From the cell containing the given text, extract its center point as (x, y) coordinate. 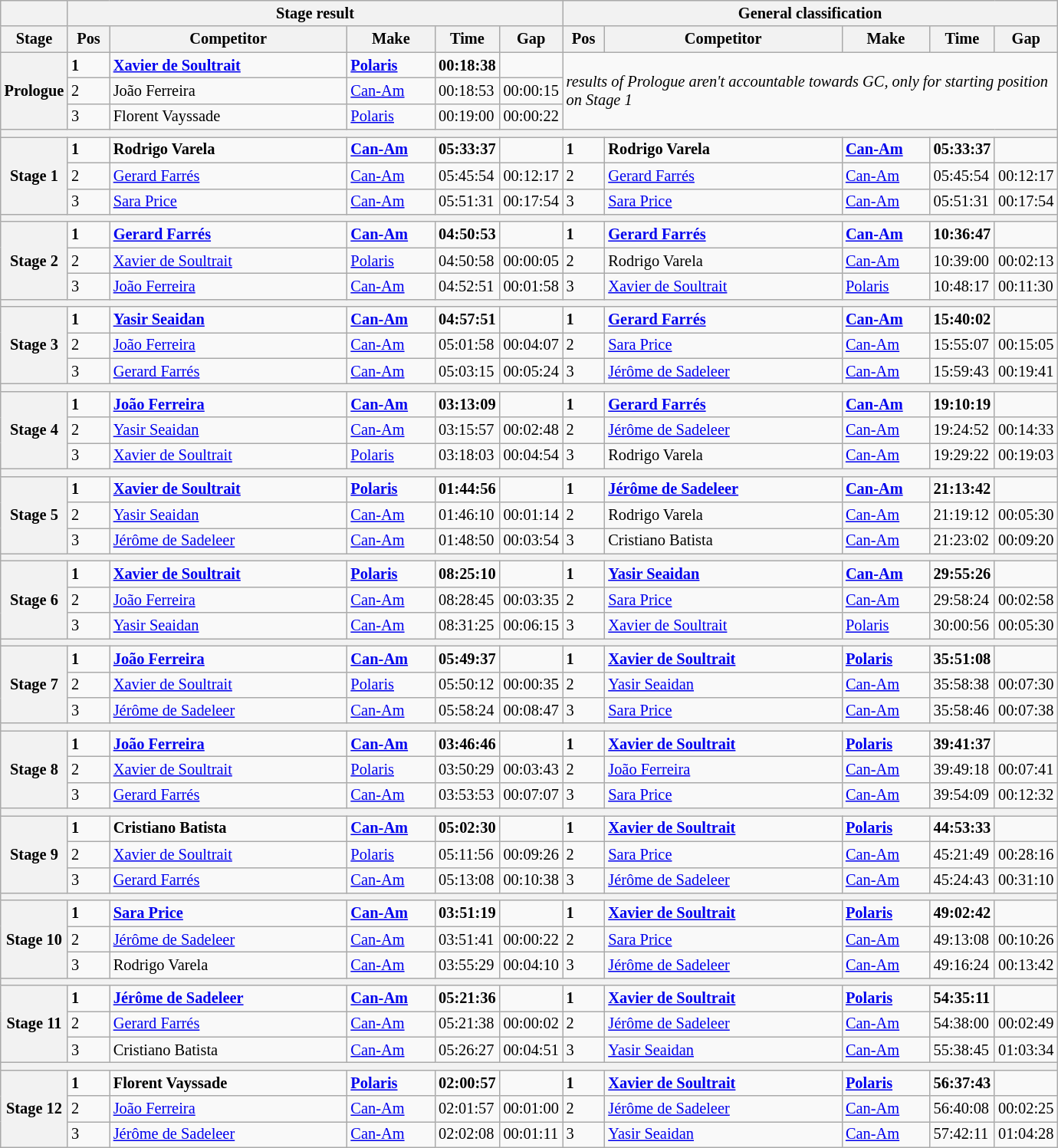
19:10:19 (962, 404)
35:58:46 (962, 710)
00:09:20 (1026, 541)
49:16:24 (962, 965)
Stage 8 (34, 770)
03:13:09 (467, 404)
Stage 2 (34, 261)
35:58:38 (962, 685)
00:31:10 (1026, 880)
00:01:14 (531, 515)
05:49:37 (467, 659)
00:11:30 (1026, 286)
00:12:32 (1026, 795)
29:55:26 (962, 574)
00:07:38 (1026, 710)
03:55:29 (467, 965)
00:01:58 (531, 286)
29:58:24 (962, 600)
Stage 12 (34, 1109)
00:19:41 (1026, 371)
00:02:13 (1026, 261)
00:00:02 (531, 1024)
05:11:56 (467, 854)
00:08:47 (531, 710)
00:09:26 (531, 854)
Stage (34, 39)
39:54:09 (962, 795)
01:04:28 (1026, 1134)
03:53:53 (467, 795)
08:28:45 (467, 600)
Stage 10 (34, 939)
00:19:00 (467, 117)
21:19:12 (962, 515)
02:02:08 (467, 1134)
05:58:24 (467, 710)
Stage 11 (34, 1025)
Stage 5 (34, 515)
00:00:35 (531, 685)
02:01:57 (467, 1109)
00:04:51 (531, 1050)
10:48:17 (962, 286)
19:29:22 (962, 456)
01:48:50 (467, 541)
08:31:25 (467, 626)
00:03:35 (531, 600)
Stage 3 (34, 345)
00:07:41 (1026, 769)
03:51:19 (467, 913)
03:51:41 (467, 939)
00:02:49 (1026, 1024)
Stage result (315, 13)
05:21:36 (467, 998)
21:13:42 (962, 489)
15:55:07 (962, 345)
00:00:15 (531, 90)
39:49:18 (962, 769)
Prologue (34, 90)
45:24:43 (962, 880)
05:01:58 (467, 345)
00:04:54 (531, 456)
57:42:11 (962, 1134)
04:57:51 (467, 320)
03:50:29 (467, 769)
00:15:05 (1026, 345)
04:50:53 (467, 235)
01:44:56 (467, 489)
00:01:00 (531, 1109)
00:07:07 (531, 795)
00:07:30 (1026, 685)
General classification (810, 13)
54:35:11 (962, 998)
05:03:15 (467, 371)
00:14:33 (1026, 430)
Stage 4 (34, 429)
54:38:00 (962, 1024)
00:05:24 (531, 371)
05:21:38 (467, 1024)
56:37:43 (962, 1083)
00:00:05 (531, 261)
00:18:53 (467, 90)
05:26:27 (467, 1050)
15:59:43 (962, 371)
08:25:10 (467, 574)
02:00:57 (467, 1083)
03:15:57 (467, 430)
05:50:12 (467, 685)
00:04:10 (531, 965)
04:50:58 (467, 261)
05:13:08 (467, 880)
Stage 7 (34, 684)
00:13:42 (1026, 965)
00:28:16 (1026, 854)
39:41:37 (962, 744)
00:02:48 (531, 430)
01:03:34 (1026, 1050)
00:04:07 (531, 345)
21:23:02 (962, 541)
00:03:54 (531, 541)
Stage 9 (34, 854)
Stage 1 (34, 175)
00:06:15 (531, 626)
01:46:10 (467, 515)
45:21:49 (962, 854)
00:10:38 (531, 880)
44:53:33 (962, 828)
00:02:58 (1026, 600)
05:02:30 (467, 828)
00:10:26 (1026, 939)
19:24:52 (962, 430)
00:19:03 (1026, 456)
04:52:51 (467, 286)
49:13:08 (962, 939)
00:01:11 (531, 1134)
00:02:25 (1026, 1109)
10:36:47 (962, 235)
15:40:02 (962, 320)
35:51:08 (962, 659)
49:02:42 (962, 913)
00:03:43 (531, 769)
00:18:38 (467, 65)
56:40:08 (962, 1109)
03:46:46 (467, 744)
results of Prologue aren't accountable towards GC, only for starting position on Stage 1 (810, 90)
03:18:03 (467, 456)
30:00:56 (962, 626)
10:39:00 (962, 261)
55:38:45 (962, 1050)
Stage 6 (34, 600)
